Determine the [X, Y] coordinate at the center of the cell enclosing the given text.  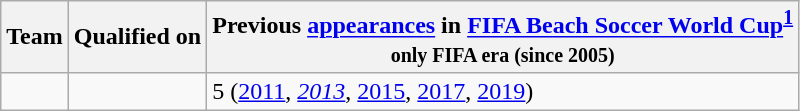
Qualified on [137, 37]
Previous appearances in FIFA Beach Soccer World Cup1only FIFA era (since 2005) [503, 37]
Team [35, 37]
5 (2011, 2013, 2015, 2017, 2019) [503, 91]
